Scan for the cell matching the given text and deliver its (x, y) coordinate at center. 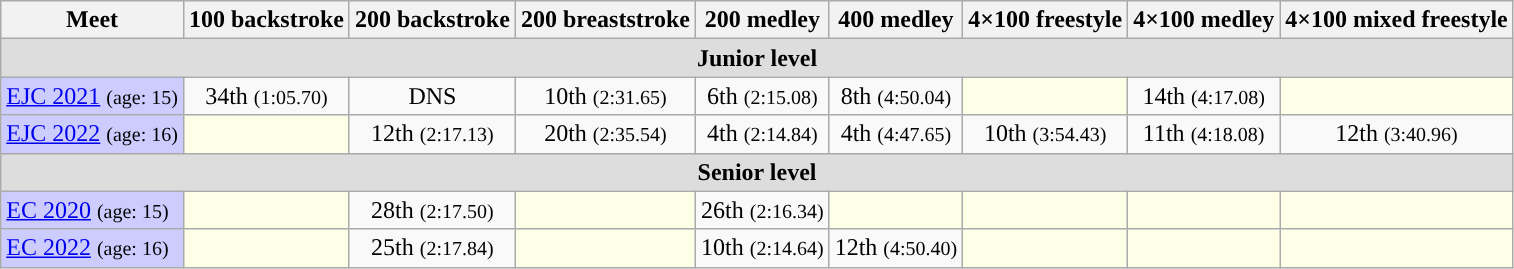
4×100 freestyle (1046, 20)
10th (2:14.64) (763, 248)
100 backstroke (266, 20)
14th (4:17.08) (1204, 96)
20th (2:35.54) (605, 134)
EC 2022 (age: 16) (92, 248)
8th (4:50.04) (896, 96)
EJC 2021 (age: 15) (92, 96)
200 breaststroke (605, 20)
200 medley (763, 20)
4×100 medley (1204, 20)
11th (4:18.08) (1204, 134)
26th (2:16.34) (763, 210)
28th (2:17.50) (432, 210)
Junior level (758, 58)
Senior level (758, 172)
25th (2:17.84) (432, 248)
12th (2:17.13) (432, 134)
4×100 mixed freestyle (1397, 20)
200 backstroke (432, 20)
10th (2:31.65) (605, 96)
12th (4:50.40) (896, 248)
400 medley (896, 20)
12th (3:40.96) (1397, 134)
4th (4:47.65) (896, 134)
6th (2:15.08) (763, 96)
34th (1:05.70) (266, 96)
4th (2:14.84) (763, 134)
10th (3:54.43) (1046, 134)
EJC 2022 (age: 16) (92, 134)
DNS (432, 96)
EC 2020 (age: 15) (92, 210)
Meet (92, 20)
